Scan for the cell matching the given text and deliver its (X, Y) coordinate at center. 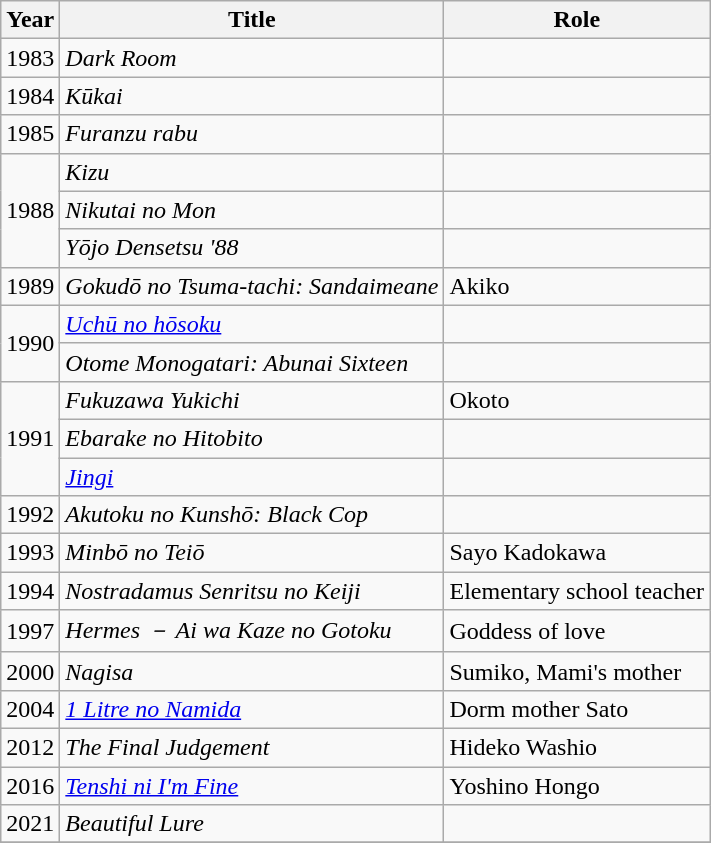
Nikutai no Mon (252, 210)
Gokudō no Tsuma-tachi: Sandaimeane (252, 286)
Sumiko, Mami's mother (577, 671)
1991 (30, 438)
1994 (30, 591)
Minbō no Teiō (252, 553)
Ebarake no Hitobito (252, 438)
Yoshino Hongo (577, 785)
Title (252, 20)
Hideko Washio (577, 747)
Year (30, 20)
Uchū no hōsoku (252, 324)
Otome Monogatari: Abunai Sixteen (252, 362)
Beautiful Lure (252, 824)
1990 (30, 343)
Furanzu rabu (252, 134)
Sayo Kadokawa (577, 553)
Goddess of love (577, 632)
1988 (30, 210)
2012 (30, 747)
Kūkai (252, 96)
1 Litre no Namida (252, 709)
2016 (30, 785)
Dark Room (252, 58)
Tenshi ni I'm Fine (252, 785)
1985 (30, 134)
1997 (30, 632)
2004 (30, 709)
1983 (30, 58)
Yōjo Densetsu '88 (252, 248)
Role (577, 20)
Akutoku no Kunshō: Black Cop (252, 515)
Nagisa (252, 671)
1992 (30, 515)
Jingi (252, 477)
Okoto (577, 400)
1989 (30, 286)
Dorm mother Sato (577, 709)
Akiko (577, 286)
Elementary school teacher (577, 591)
1993 (30, 553)
Nostradamus Senritsu no Keiji (252, 591)
Kizu (252, 172)
2000 (30, 671)
Fukuzawa Yukichi (252, 400)
The Final Judgement (252, 747)
2021 (30, 824)
1984 (30, 96)
Hermes － Ai wa Kaze no Gotoku (252, 632)
